Provide the (X, Y) coordinate of the cell's center where the given text is located.  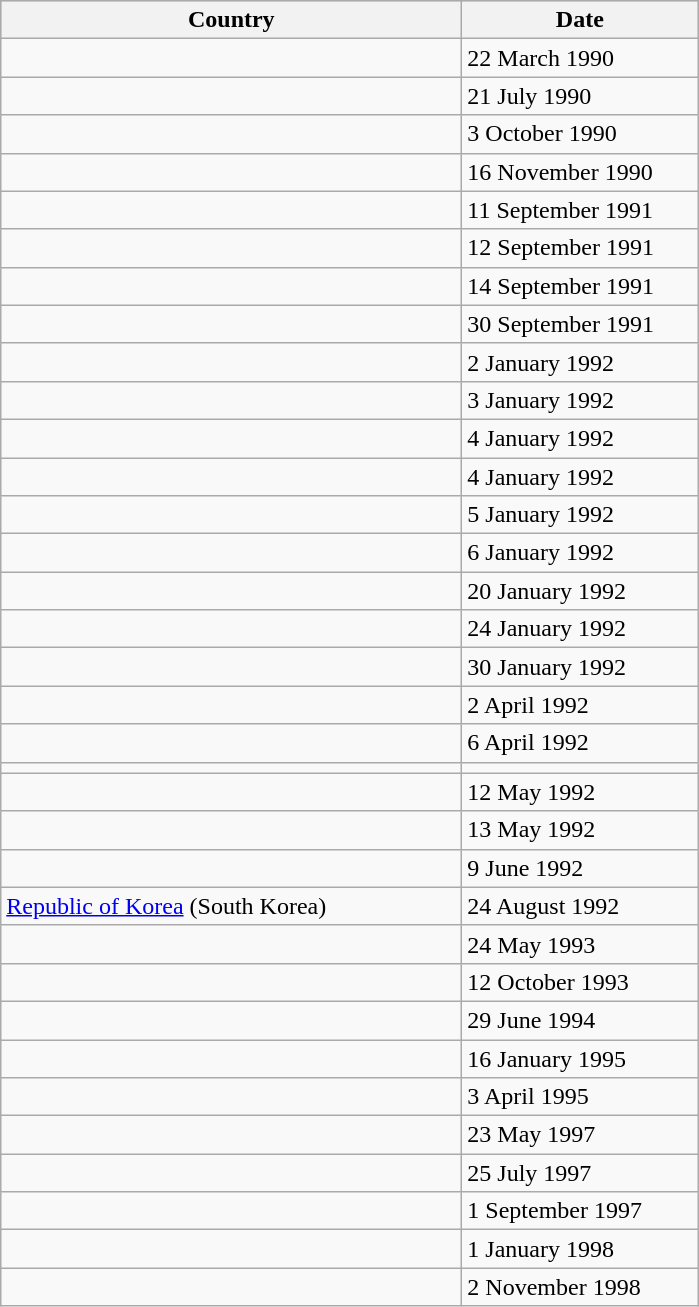
25 July 1997 (580, 1173)
5 January 1992 (580, 515)
24 August 1992 (580, 906)
21 July 1990 (580, 96)
29 June 1994 (580, 1020)
13 May 1992 (580, 830)
1 September 1997 (580, 1211)
1 January 1998 (580, 1249)
Republic of Korea (South Korea) (232, 906)
9 June 1992 (580, 868)
30 January 1992 (580, 667)
3 January 1992 (580, 400)
12 September 1991 (580, 248)
20 January 1992 (580, 591)
Country (232, 20)
23 May 1997 (580, 1135)
14 September 1991 (580, 286)
22 March 1990 (580, 58)
30 September 1991 (580, 324)
24 May 1993 (580, 944)
3 April 1995 (580, 1097)
2 November 1998 (580, 1287)
24 January 1992 (580, 629)
3 October 1990 (580, 134)
6 January 1992 (580, 553)
Date (580, 20)
2 January 1992 (580, 362)
12 May 1992 (580, 792)
16 November 1990 (580, 172)
2 April 1992 (580, 705)
6 April 1992 (580, 743)
11 September 1991 (580, 210)
16 January 1995 (580, 1059)
12 October 1993 (580, 982)
